From the cell containing the given text, extract its center point as [x, y] coordinate. 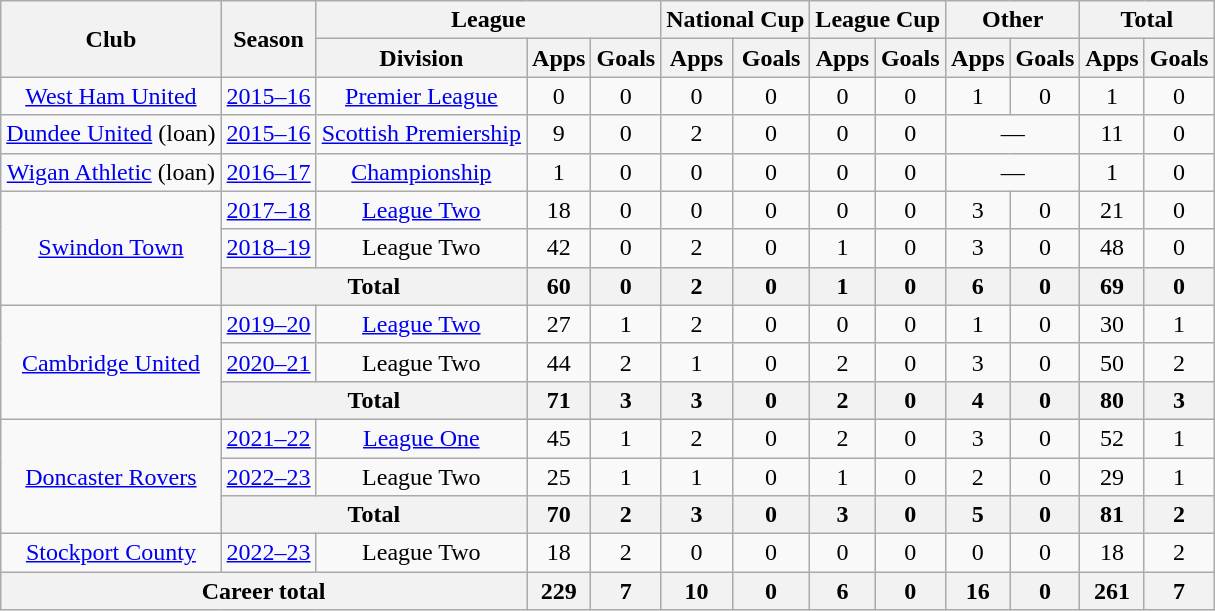
11 [1112, 134]
5 [978, 515]
2018–19 [268, 248]
Premier League [421, 96]
2019–20 [268, 324]
Wigan Athletic (loan) [111, 172]
27 [559, 324]
2021–22 [268, 438]
Scottish Premiership [421, 134]
44 [559, 362]
229 [559, 591]
16 [978, 591]
Cambridge United [111, 362]
29 [1112, 477]
League [488, 20]
Doncaster Rovers [111, 476]
4 [978, 400]
9 [559, 134]
81 [1112, 515]
League One [421, 438]
Division [421, 58]
Stockport County [111, 553]
10 [697, 591]
Other [1013, 20]
80 [1112, 400]
45 [559, 438]
League Cup [878, 20]
42 [559, 248]
70 [559, 515]
Club [111, 39]
Championship [421, 172]
2017–18 [268, 210]
2016–17 [268, 172]
Career total [264, 591]
30 [1112, 324]
National Cup [736, 20]
52 [1112, 438]
261 [1112, 591]
West Ham United [111, 96]
60 [559, 286]
21 [1112, 210]
48 [1112, 248]
50 [1112, 362]
69 [1112, 286]
25 [559, 477]
Season [268, 39]
Dundee United (loan) [111, 134]
2020–21 [268, 362]
Swindon Town [111, 248]
71 [559, 400]
